Search for the cell housing the specified text and yield its (X, Y) center coordinate. 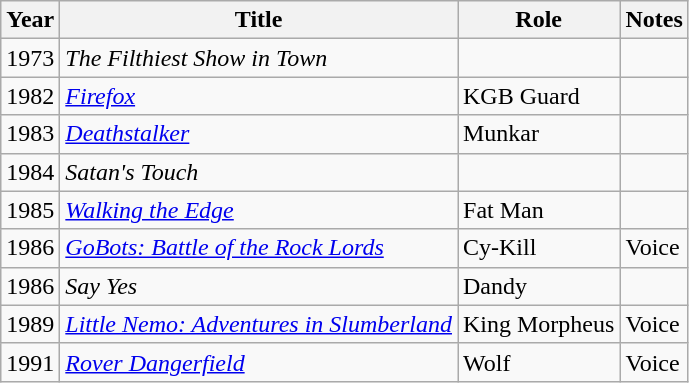
Rover Dangerfield (259, 362)
1985 (30, 210)
1982 (30, 96)
1984 (30, 172)
Cy-Kill (539, 248)
Firefox (259, 96)
Say Yes (259, 286)
King Morpheus (539, 324)
Year (30, 20)
1983 (30, 134)
KGB Guard (539, 96)
Deathstalker (259, 134)
Title (259, 20)
Little Nemo: Adventures in Slumberland (259, 324)
Munkar (539, 134)
1991 (30, 362)
GoBots: Battle of the Rock Lords (259, 248)
The Filthiest Show in Town (259, 58)
Walking the Edge (259, 210)
Fat Man (539, 210)
Dandy (539, 286)
Wolf (539, 362)
1989 (30, 324)
Satan's Touch (259, 172)
Notes (654, 20)
Role (539, 20)
1973 (30, 58)
